Determine the (X, Y) coordinate at the center of the cell enclosing the given text.  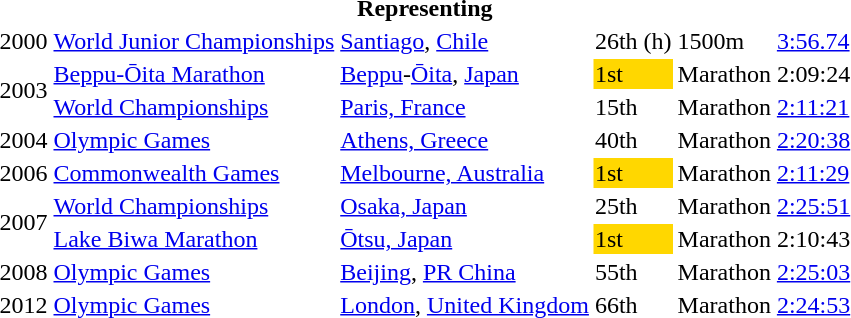
Santiago, Chile (465, 41)
Beppu-Ōita Marathon (194, 74)
Beppu-Ōita, Japan (465, 74)
2:10:43 (813, 239)
2:20:38 (813, 140)
3:56.74 (813, 41)
Melbourne, Australia (465, 173)
55th (633, 272)
Commonwealth Games (194, 173)
2:25:03 (813, 272)
Lake Biwa Marathon (194, 239)
Paris, France (465, 107)
26th (h) (633, 41)
2:09:24 (813, 74)
25th (633, 206)
Ōtsu, Japan (465, 239)
Osaka, Japan (465, 206)
Athens, Greece (465, 140)
2:11:21 (813, 107)
2:11:29 (813, 173)
World Junior Championships (194, 41)
Beijing, PR China (465, 272)
1500m (724, 41)
2:25:51 (813, 206)
15th (633, 107)
40th (633, 140)
